Find where the given text appears and provide that cell's center as [x, y] coordinate. 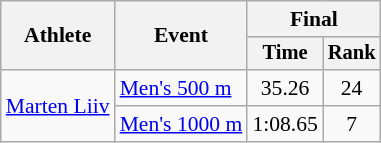
Rank [352, 54]
Marten Liiv [58, 106]
Men's 500 m [182, 88]
Final [314, 19]
7 [352, 124]
Time [284, 54]
Event [182, 36]
Men's 1000 m [182, 124]
Athlete [58, 36]
35.26 [284, 88]
1:08.65 [284, 124]
24 [352, 88]
